From the cell containing the given text, extract its center point as (x, y) coordinate. 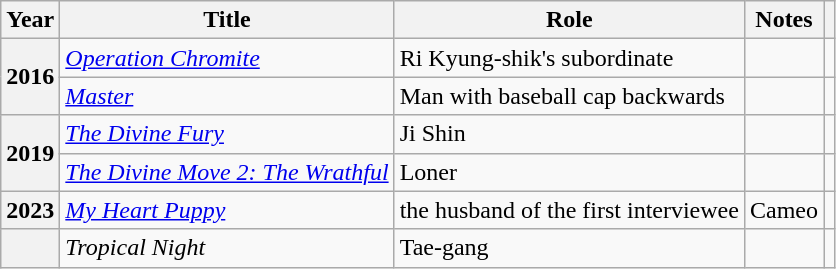
Master (227, 96)
Cameo (784, 210)
2016 (30, 77)
Year (30, 20)
My Heart Puppy (227, 210)
Role (569, 20)
2023 (30, 210)
Title (227, 20)
Tropical Night (227, 248)
Ji Shin (569, 134)
Man with baseball cap backwards (569, 96)
2019 (30, 153)
The Divine Fury (227, 134)
Notes (784, 20)
Operation Chromite (227, 58)
Tae-gang (569, 248)
The Divine Move 2: The Wrathful (227, 172)
Loner (569, 172)
the husband of the first interviewee (569, 210)
Ri Kyung-shik's subordinate (569, 58)
